Identify which cell holds the provided text, then report its [x, y] central coordinate. 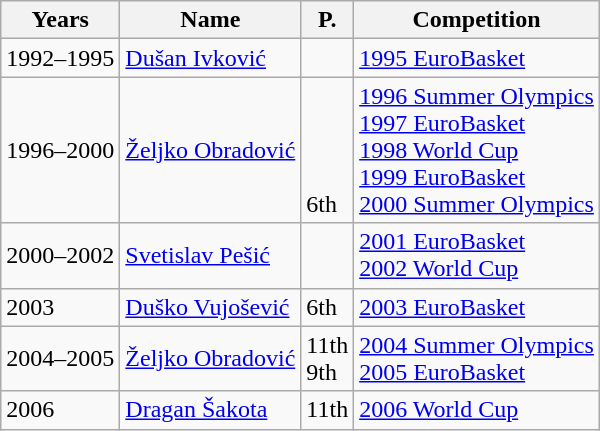
2000–2002 [60, 256]
Duško Vujošević [210, 307]
Name [210, 20]
2003 EuroBasket [477, 307]
1996 Summer Olympics 1997 EuroBasket 1998 World Cup 1999 EuroBasket 2000 Summer Olympics [477, 150]
11th [328, 410]
Years [60, 20]
11th 9th [328, 358]
2006 [60, 410]
2001 EuroBasket 2002 World Cup [477, 256]
2004–2005 [60, 358]
Competition [477, 20]
1992–1995 [60, 58]
1995 EuroBasket [477, 58]
P. [328, 20]
2003 [60, 307]
Svetislav Pešić [210, 256]
1996–2000 [60, 150]
Dragan Šakota [210, 410]
2004 Summer Olympics 2005 EuroBasket [477, 358]
Dušan Ivković [210, 58]
2006 World Cup [477, 410]
